From the cell containing the given text, extract its center point as [x, y] coordinate. 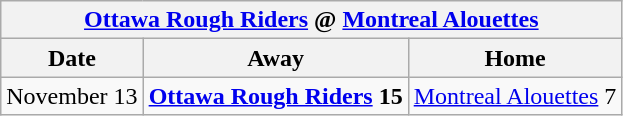
Montreal Alouettes 7 [515, 96]
Ottawa Rough Riders @ Montreal Alouettes [312, 20]
Date [72, 58]
November 13 [72, 96]
Home [515, 58]
Away [276, 58]
Ottawa Rough Riders 15 [276, 96]
